Scan for the cell matching the given text and deliver its [x, y] coordinate at center. 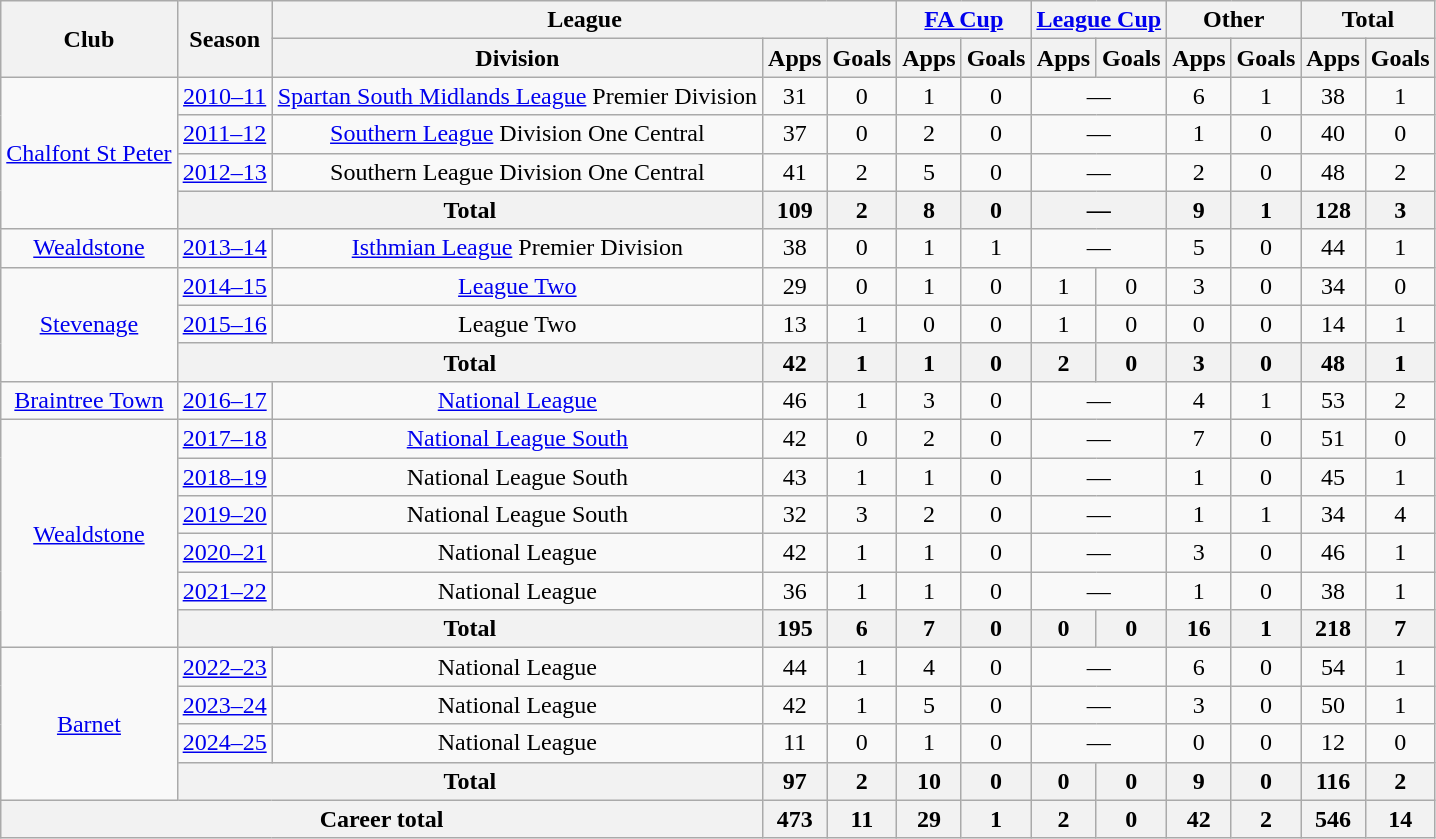
Isthmian League Premier Division [517, 248]
40 [1333, 134]
Stevenage [89, 324]
2012–13 [224, 172]
12 [1333, 743]
Division [517, 58]
FA Cup [964, 20]
League [584, 20]
97 [795, 781]
53 [1333, 400]
2023–24 [224, 705]
16 [1199, 629]
Career total [382, 819]
League Cup [1099, 20]
2016–17 [224, 400]
2021–22 [224, 591]
50 [1333, 705]
116 [1333, 781]
8 [929, 210]
13 [795, 324]
128 [1333, 210]
Barnet [89, 724]
51 [1333, 438]
218 [1333, 629]
2015–16 [224, 324]
41 [795, 172]
2024–25 [224, 743]
2020–21 [224, 553]
43 [795, 477]
37 [795, 134]
10 [929, 781]
2011–12 [224, 134]
54 [1333, 667]
546 [1333, 819]
2017–18 [224, 438]
45 [1333, 477]
2019–20 [224, 515]
32 [795, 515]
473 [795, 819]
195 [795, 629]
Spartan South Midlands League Premier Division [517, 96]
Other [1234, 20]
31 [795, 96]
2010–11 [224, 96]
2018–19 [224, 477]
109 [795, 210]
Season [224, 39]
2014–15 [224, 286]
Braintree Town [89, 400]
Chalfont St Peter [89, 153]
2022–23 [224, 667]
2013–14 [224, 248]
Club [89, 39]
36 [795, 591]
